For the text-containing cell, return its midpoint in (X, Y) coordinate format. 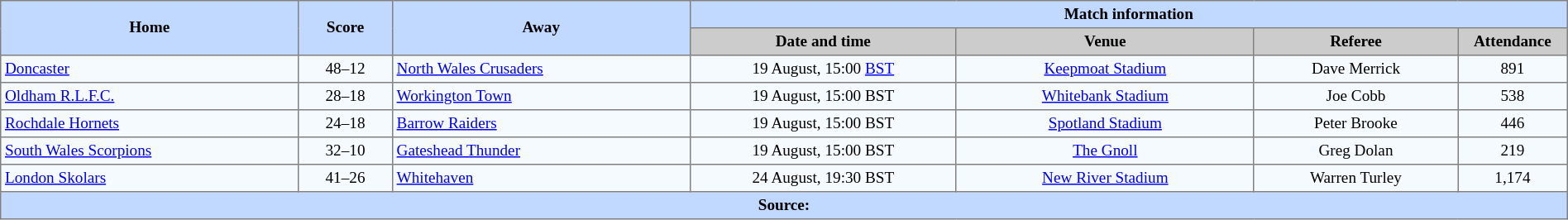
Warren Turley (1355, 179)
The Gnoll (1105, 151)
219 (1513, 151)
Attendance (1513, 41)
Joe Cobb (1355, 96)
891 (1513, 69)
41–26 (346, 179)
Whitebank Stadium (1105, 96)
48–12 (346, 69)
Away (541, 28)
Rochdale Hornets (150, 124)
Spotland Stadium (1105, 124)
Source: (784, 205)
446 (1513, 124)
Score (346, 28)
28–18 (346, 96)
Workington Town (541, 96)
Referee (1355, 41)
South Wales Scorpions (150, 151)
New River Stadium (1105, 179)
24 August, 19:30 BST (823, 179)
Dave Merrick (1355, 69)
North Wales Crusaders (541, 69)
Keepmoat Stadium (1105, 69)
Oldham R.L.F.C. (150, 96)
538 (1513, 96)
1,174 (1513, 179)
Match information (1128, 15)
Barrow Raiders (541, 124)
Whitehaven (541, 179)
Doncaster (150, 69)
Date and time (823, 41)
Gateshead Thunder (541, 151)
Peter Brooke (1355, 124)
London Skolars (150, 179)
Home (150, 28)
32–10 (346, 151)
24–18 (346, 124)
Venue (1105, 41)
Greg Dolan (1355, 151)
